Return (X, Y) of the center of cell containing provided text 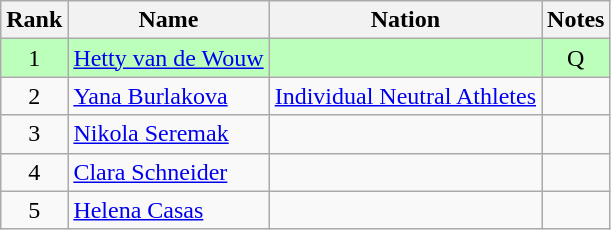
Hetty van de Wouw (168, 58)
3 (34, 134)
Rank (34, 20)
Yana Burlakova (168, 96)
Nation (405, 20)
Nikola Seremak (168, 134)
2 (34, 96)
1 (34, 58)
Name (168, 20)
Helena Casas (168, 210)
4 (34, 172)
Individual Neutral Athletes (405, 96)
Notes (576, 20)
Clara Schneider (168, 172)
5 (34, 210)
Q (576, 58)
